For the text-containing cell, return its midpoint in (x, y) coordinate format. 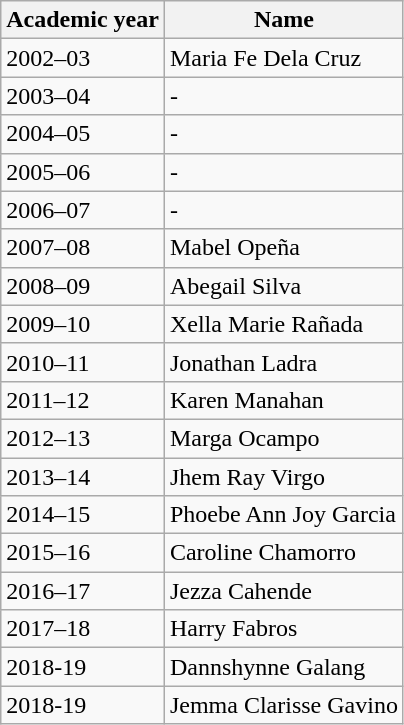
Harry Fabros (284, 629)
2002–03 (83, 58)
Abegail Silva (284, 286)
Karen Manahan (284, 400)
Marga Ocampo (284, 438)
2008–09 (83, 286)
2004–05 (83, 134)
Phoebe Ann Joy Garcia (284, 515)
2005–06 (83, 172)
Xella Marie Rañada (284, 324)
Mabel Opeña (284, 248)
2007–08 (83, 248)
2015–16 (83, 553)
Jhem Ray Virgo (284, 477)
2016–17 (83, 591)
Jezza Cahende (284, 591)
Jemma Clarisse Gavino (284, 705)
Dannshynne Galang (284, 667)
2014–15 (83, 515)
2013–14 (83, 477)
2011–12 (83, 400)
2012–13 (83, 438)
Maria Fe Dela Cruz (284, 58)
Academic year (83, 20)
2010–11 (83, 362)
Name (284, 20)
2003–04 (83, 96)
Caroline Chamorro (284, 553)
2009–10 (83, 324)
2017–18 (83, 629)
Jonathan Ladra (284, 362)
2006–07 (83, 210)
